Find where the given text appears and provide that cell's center as [X, Y] coordinate. 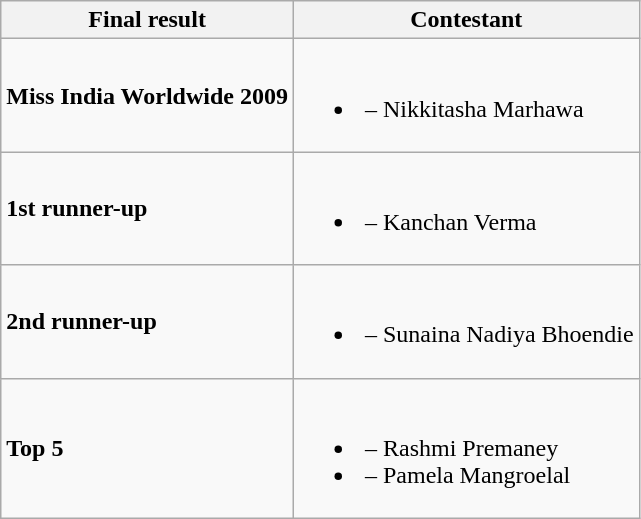
Final result [148, 20]
Miss India Worldwide 2009 [148, 96]
Contestant [466, 20]
2nd runner-up [148, 322]
Top 5 [148, 448]
– Sunaina Nadiya Bhoendie [466, 322]
– Rashmi Premaney – Pamela Mangroelal [466, 448]
– Nikkitasha Marhawa [466, 96]
1st runner-up [148, 208]
– Kanchan Verma [466, 208]
